Extract the (x, y) coordinate from the center of the cell holding the provided text.  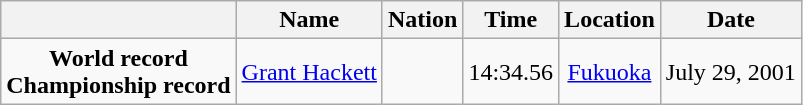
Time (511, 20)
Nation (422, 20)
14:34.56 (511, 72)
World record Championship record (118, 72)
Name (309, 20)
Fukuoka (610, 72)
Date (730, 20)
July 29, 2001 (730, 72)
Grant Hackett (309, 72)
Location (610, 20)
